Search for the cell housing the specified text and yield its (X, Y) center coordinate. 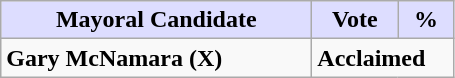
Acclaimed (383, 58)
Vote (355, 20)
Mayoral Candidate (156, 20)
Gary McNamara (X) (156, 58)
% (426, 20)
